Return [x, y] of the center of cell containing provided text 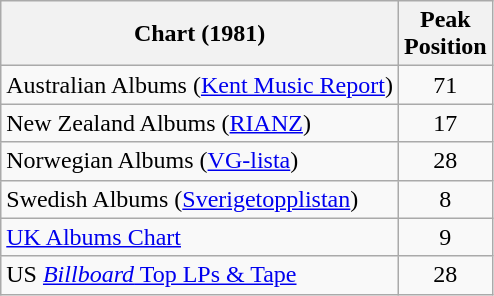
Chart (1981) [200, 34]
Norwegian Albums (VG-lista) [200, 161]
8 [445, 199]
US Billboard Top LPs & Tape [200, 275]
Australian Albums (Kent Music Report) [200, 85]
9 [445, 237]
PeakPosition [445, 34]
71 [445, 85]
Swedish Albums (Sverigetopplistan) [200, 199]
New Zealand Albums (RIANZ) [200, 123]
UK Albums Chart [200, 237]
17 [445, 123]
